Return the (X, Y) coordinate for the center point of the cell that contains the specified text.  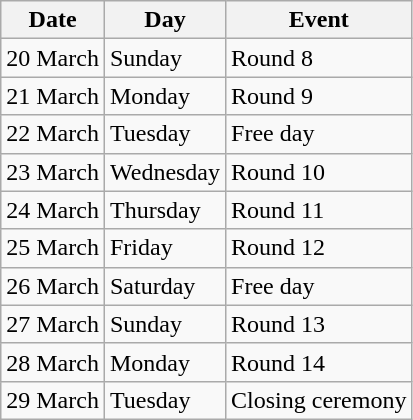
20 March (53, 58)
21 March (53, 96)
Saturday (164, 286)
22 March (53, 134)
Day (164, 20)
28 March (53, 362)
Date (53, 20)
24 March (53, 210)
27 March (53, 324)
Round 13 (319, 324)
Round 14 (319, 362)
Event (319, 20)
Friday (164, 248)
Closing ceremony (319, 400)
Thursday (164, 210)
29 March (53, 400)
26 March (53, 286)
Wednesday (164, 172)
Round 12 (319, 248)
Round 9 (319, 96)
23 March (53, 172)
25 March (53, 248)
Round 10 (319, 172)
Round 8 (319, 58)
Round 11 (319, 210)
